Scan for the cell matching the given text and deliver its [X, Y] coordinate at center. 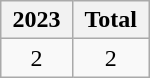
2023 [37, 20]
Total [110, 20]
